Identify which cell holds the provided text, then report its (X, Y) central coordinate. 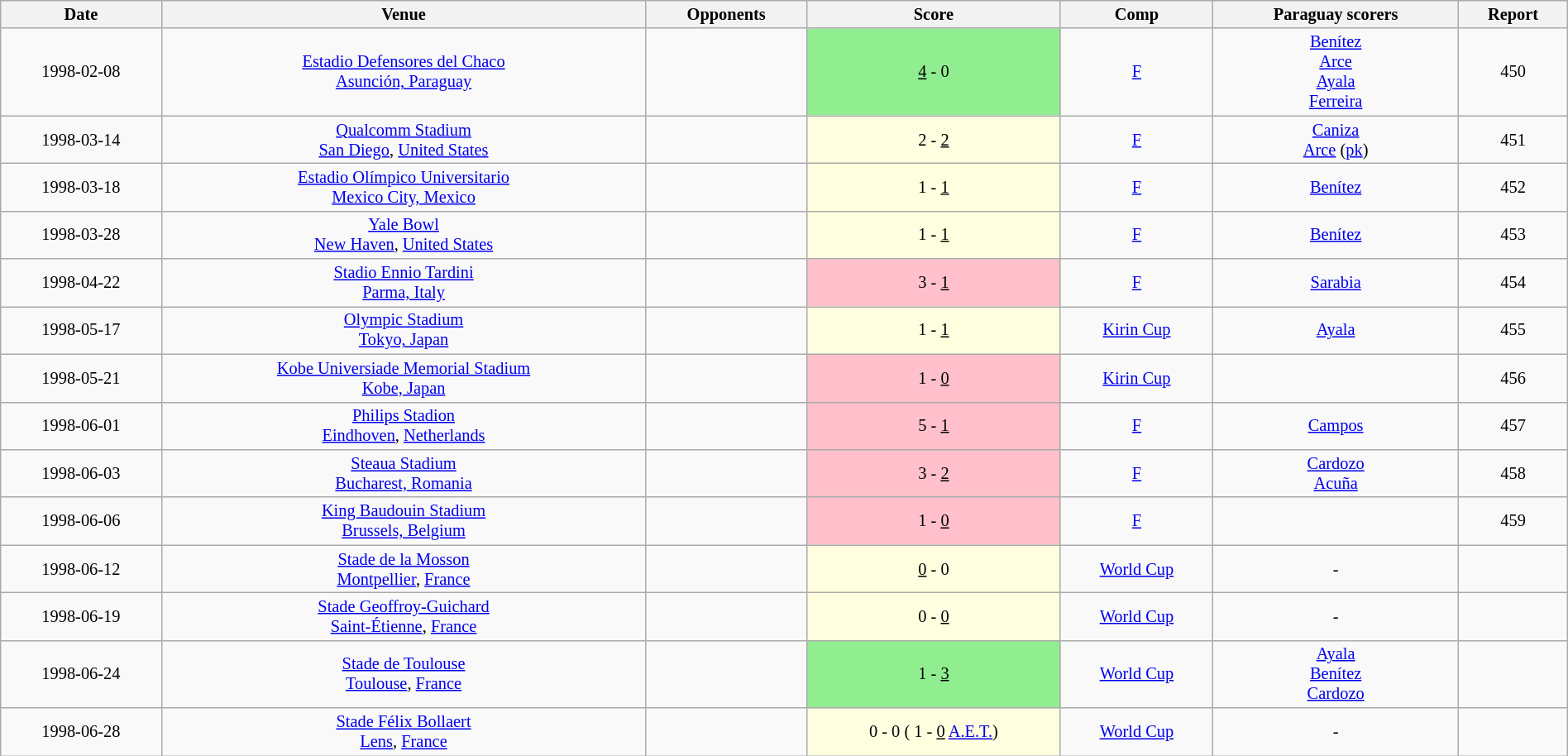
1998-06-24 (81, 674)
Paraguay scorers (1336, 14)
3 - 2 (933, 473)
Steaua Stadium Bucharest, Romania (404, 473)
Ayala (1336, 330)
1998-03-14 (81, 140)
Comp (1136, 14)
Philips Stadion Eindhoven, Netherlands (404, 426)
450 (1513, 72)
Estadio Olímpico Universitario Mexico City, Mexico (404, 187)
1 - 3 (933, 674)
Stadio Ennio Tardini Parma, Italy (404, 283)
1998-03-18 (81, 187)
Olympic Stadium Tokyo, Japan (404, 330)
Stade Geoffroy-Guichard Saint-Étienne, France (404, 616)
Opponents (726, 14)
455 (1513, 330)
1998-06-01 (81, 426)
1998-05-21 (81, 378)
454 (1513, 283)
3 - 1 (933, 283)
Ayala Benítez Cardozo (1336, 674)
Report (1513, 14)
459 (1513, 521)
456 (1513, 378)
Yale Bowl New Haven, United States (404, 235)
Sarabia (1336, 283)
1998-06-12 (81, 569)
Benítez Arce Ayala Ferreira (1336, 72)
Venue (404, 14)
1998-02-08 (81, 72)
1998-03-28 (81, 235)
1998-06-28 (81, 732)
Stade de la Mosson Montpellier, France (404, 569)
Qualcomm Stadium San Diego, United States (404, 140)
451 (1513, 140)
458 (1513, 473)
Score (933, 14)
Stade Félix Bollaert Lens, France (404, 732)
Estadio Defensores del Chaco Asunción, Paraguay (404, 72)
4 - 0 (933, 72)
King Baudouin Stadium Brussels, Belgium (404, 521)
Campos (1336, 426)
457 (1513, 426)
1998-04-22 (81, 283)
Kobe Universiade Memorial Stadium Kobe, Japan (404, 378)
Date (81, 14)
1998-05-17 (81, 330)
2 - 2 (933, 140)
1998-06-19 (81, 616)
1998-06-06 (81, 521)
Cardozo Acuña (1336, 473)
Stade de Toulouse Toulouse, France (404, 674)
Caniza Arce (pk) (1336, 140)
5 - 1 (933, 426)
453 (1513, 235)
0 - 0 ( 1 - 0 A.E.T.) (933, 732)
1998-06-03 (81, 473)
452 (1513, 187)
